Return the [X, Y] coordinate for the center point of the cell that contains the specified text.  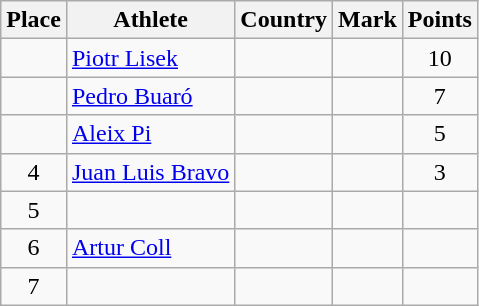
Artur Coll [150, 248]
6 [34, 248]
Country [284, 20]
Piotr Lisek [150, 58]
Athlete [150, 20]
10 [440, 58]
Points [440, 20]
3 [440, 172]
Pedro Buaró [150, 96]
Aleix Pi [150, 134]
Place [34, 20]
4 [34, 172]
Mark [368, 20]
Juan Luis Bravo [150, 172]
